Identify which cell holds the provided text, then report its [x, y] central coordinate. 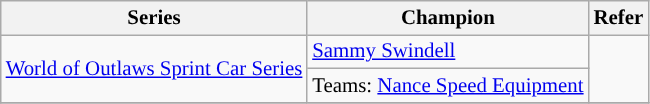
Teams: Nance Speed Equipment [448, 85]
World of Outlaws Sprint Car Series [154, 68]
Champion [448, 18]
Sammy Swindell [448, 51]
Refer [619, 18]
Series [154, 18]
